Detect which cell encompasses the target text, then output its (x, y) center coordinate. 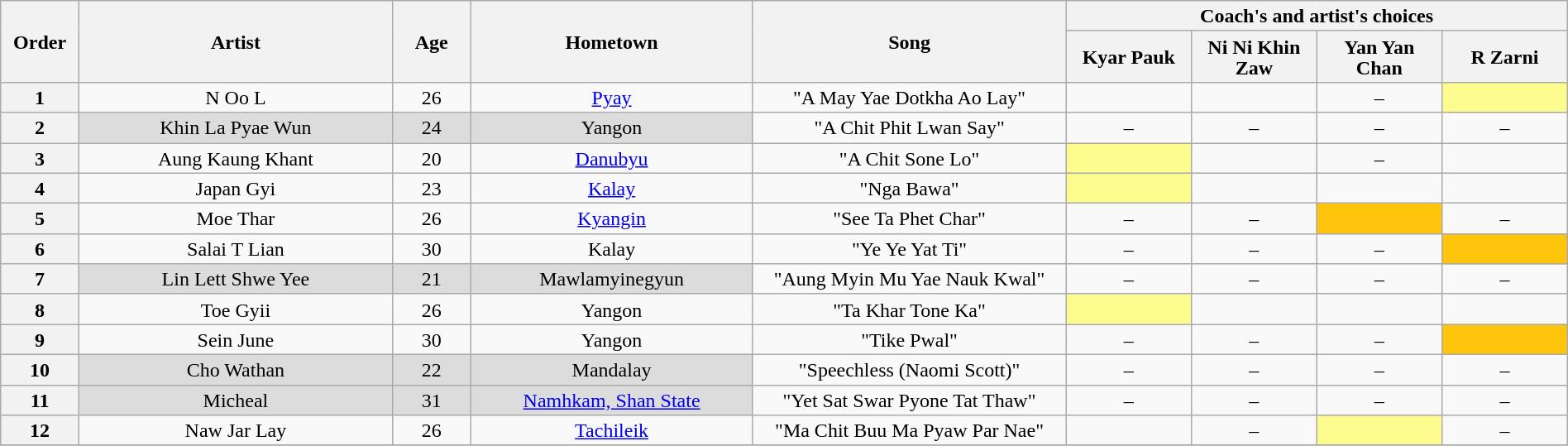
Moe Thar (235, 218)
9 (40, 339)
8 (40, 309)
Micheal (235, 400)
Khin La Pyae Wun (235, 127)
N Oo L (235, 98)
21 (432, 280)
Yan Yan Chan (1379, 56)
"A May Yae Dotkha Ao Lay" (910, 98)
Toe Gyii (235, 309)
7 (40, 280)
Hometown (612, 41)
4 (40, 189)
Namhkam, Shan State (612, 400)
Sein June (235, 339)
Kyar Pauk (1129, 56)
"A Chit Phit Lwan Say" (910, 127)
Ni Ni Khin Zaw (1255, 56)
"Ma Chit Buu Ma Pyaw Par Nae" (910, 430)
5 (40, 218)
Danubyu (612, 157)
10 (40, 369)
31 (432, 400)
Naw Jar Lay (235, 430)
Order (40, 41)
"Aung Myin Mu Yae Nauk Kwal" (910, 280)
11 (40, 400)
24 (432, 127)
"Nga Bawa" (910, 189)
3 (40, 157)
22 (432, 369)
"Yet Sat Swar Pyone Tat Thaw" (910, 400)
Cho Wathan (235, 369)
1 (40, 98)
Japan Gyi (235, 189)
R Zarni (1505, 56)
Lin Lett Shwe Yee (235, 280)
"Ta Khar Tone Ka" (910, 309)
Pyay (612, 98)
12 (40, 430)
2 (40, 127)
Song (910, 41)
"Speechless (Naomi Scott)" (910, 369)
Mandalay (612, 369)
"Ye Ye Yat Ti" (910, 248)
6 (40, 248)
23 (432, 189)
Kyangin (612, 218)
"See Ta Phet Char" (910, 218)
"Tike Pwal" (910, 339)
Tachileik (612, 430)
"A Chit Sone Lo" (910, 157)
Aung Kaung Khant (235, 157)
Artist (235, 41)
Coach's and artist's choices (1317, 17)
Salai T Lian (235, 248)
20 (432, 157)
Mawlamyinegyun (612, 280)
Age (432, 41)
